Search for the cell housing the specified text and yield its (x, y) center coordinate. 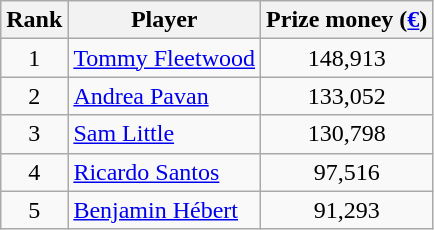
5 (34, 210)
133,052 (347, 96)
148,913 (347, 58)
4 (34, 172)
Sam Little (164, 134)
Player (164, 20)
3 (34, 134)
Rank (34, 20)
Andrea Pavan (164, 96)
Tommy Fleetwood (164, 58)
130,798 (347, 134)
91,293 (347, 210)
Prize money (€) (347, 20)
1 (34, 58)
Benjamin Hébert (164, 210)
Ricardo Santos (164, 172)
97,516 (347, 172)
2 (34, 96)
